Provide the (X, Y) coordinate of the cell's center where the given text is located.  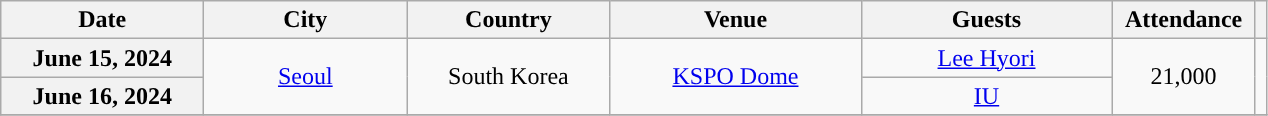
June 15, 2024 (102, 58)
South Korea (508, 77)
June 16, 2024 (102, 96)
City (306, 20)
IU (986, 96)
Venue (736, 20)
Lee Hyori (986, 58)
Date (102, 20)
Attendance (1184, 20)
Country (508, 20)
KSPO Dome (736, 77)
21,000 (1184, 77)
Seoul (306, 77)
Guests (986, 20)
